Search for the cell housing the specified text and yield its [X, Y] center coordinate. 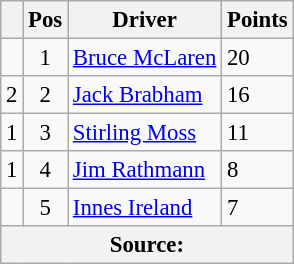
3 [46, 133]
Pos [46, 20]
Points [258, 20]
Source: [147, 245]
8 [258, 170]
7 [258, 208]
20 [258, 58]
Bruce McLaren [145, 58]
Jack Brabham [145, 95]
Innes Ireland [145, 208]
Jim Rathmann [145, 170]
5 [46, 208]
Stirling Moss [145, 133]
11 [258, 133]
4 [46, 170]
16 [258, 95]
Driver [145, 20]
